Extract the (x, y) coordinate from the center of the cell holding the provided text.  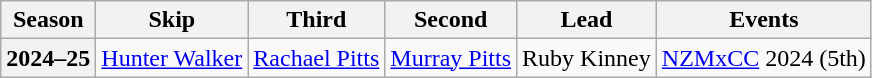
Second (451, 20)
Hunter Walker (172, 58)
Season (48, 20)
Murray Pitts (451, 58)
Rachael Pitts (316, 58)
Lead (587, 20)
Events (764, 20)
Third (316, 20)
Ruby Kinney (587, 58)
NZMxCC 2024 (5th) (764, 58)
2024–25 (48, 58)
Skip (172, 20)
